Determine the (X, Y) coordinate at the center of the cell enclosing the given text.  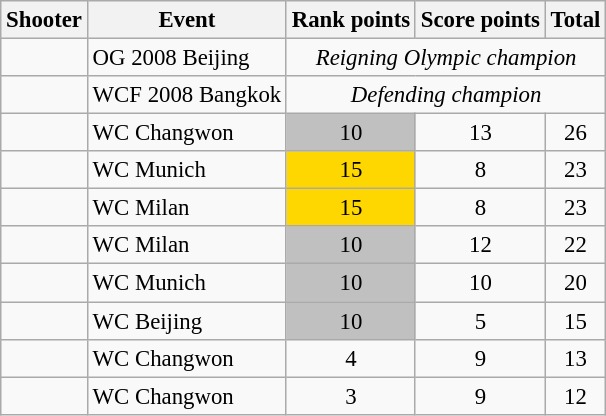
Shooter (44, 20)
Reigning Olympic champion (446, 58)
22 (575, 245)
WCF 2008 Bangkok (186, 95)
Rank points (350, 20)
WC Beijing (186, 321)
OG 2008 Beijing (186, 58)
Score points (480, 20)
5 (480, 321)
20 (575, 283)
4 (350, 358)
Total (575, 20)
26 (575, 133)
Event (186, 20)
Defending champion (446, 95)
3 (350, 396)
